Locate the cell with the specified text and output its [X, Y] center coordinate. 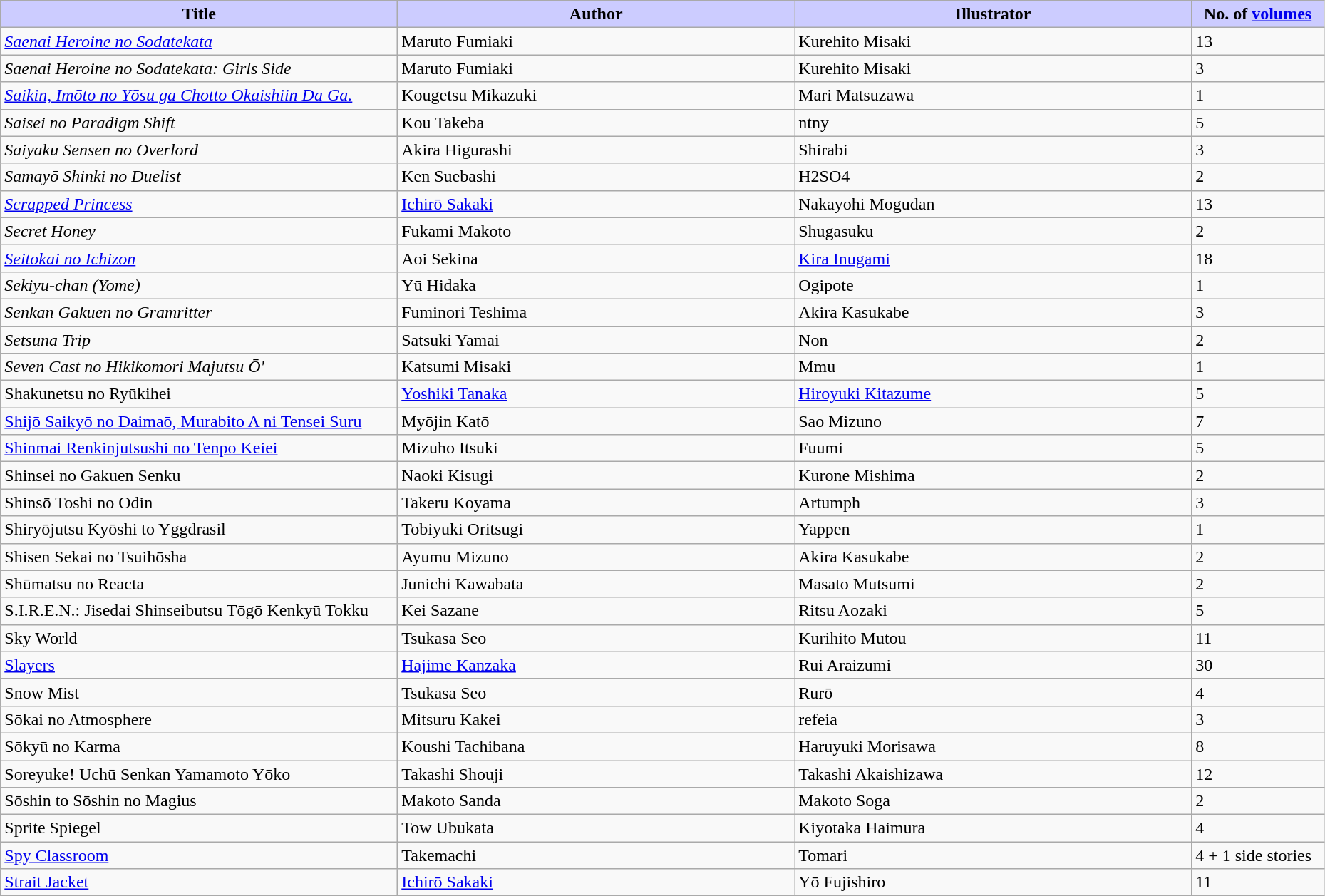
Yoshiki Tanaka [596, 394]
Saenai Heroine no Sodatekata: Girls Side [200, 68]
Sōkyū no Karma [200, 746]
Samayō Shinki no Duelist [200, 177]
Shinsō Toshi no Odin [200, 503]
Senkan Gakuen no Gramritter [200, 312]
Mari Matsuzawa [994, 96]
Title [200, 14]
Ayumu Mizuno [596, 557]
Mitsuru Kakei [596, 719]
Sekiyu-chan (Yome) [200, 285]
Kiyotaka Haimura [994, 828]
Akira Higurashi [596, 150]
Haruyuki Morisawa [994, 746]
Tobiyuki Oritsugi [596, 530]
Artumph [994, 503]
Tomari [994, 855]
Saikin, Imōto no Yōsu ga Chotto Okaishiin Da Ga. [200, 96]
7 [1258, 421]
Mmu [994, 367]
Fuumi [994, 448]
Ritsu Aozaki [994, 611]
Slayers [200, 665]
Saenai Heroine no Sodatekata [200, 41]
Saiyaku Sensen no Overlord [200, 150]
Yappen [994, 530]
Hajime Kanzaka [596, 665]
Yū Hidaka [596, 285]
Shūmatsu no Reacta [200, 584]
Spy Classroom [200, 855]
Katsumi Misaki [596, 367]
Strait Jacket [200, 882]
18 [1258, 258]
Aoi Sekina [596, 258]
30 [1258, 665]
Koushi Tachibana [596, 746]
Saisei no Paradigm Shift [200, 123]
Illustrator [994, 14]
Naoki Kisugi [596, 475]
Snow Mist [200, 692]
Takeru Koyama [596, 503]
Makoto Soga [994, 801]
Rui Araizumi [994, 665]
Kurihito Mutou [994, 638]
Mizuho Itsuki [596, 448]
Kei Sazane [596, 611]
Secret Honey [200, 231]
No. of volumes [1258, 14]
Author [596, 14]
Shinmai Renkinjutsushi no Tenpo Keiei [200, 448]
8 [1258, 746]
Kira Inugami [994, 258]
Makoto Sanda [596, 801]
Yō Fujishiro [994, 882]
Hiroyuki Kitazume [994, 394]
Seitokai no Ichizon [200, 258]
4 + 1 side stories [1258, 855]
Kougetsu Mikazuki [596, 96]
Myōjin Katō [596, 421]
Seven Cast no Hikikomori Majutsu Ō' [200, 367]
Sprite Spiegel [200, 828]
Tow Ubukata [596, 828]
Nakayohi Mogudan [994, 204]
Takashi Akaishizawa [994, 773]
ntny [994, 123]
refeia [994, 719]
Junichi Kawabata [596, 584]
Soreyuke! Uchū Senkan Yamamoto Yōko [200, 773]
Shijō Saikyō no Daimaō, Murabito A ni Tensei Suru [200, 421]
Shugasuku [994, 231]
Masato Mutsumi [994, 584]
Satsuki Yamai [596, 340]
H2SO4 [994, 177]
Sōkai no Atmosphere [200, 719]
Takashi Shouji [596, 773]
Setsuna Trip [200, 340]
Sky World [200, 638]
Ken Suebashi [596, 177]
Sōshin to Sōshin no Magius [200, 801]
Ogipote [994, 285]
Shirabi [994, 150]
Takemachi [596, 855]
Shisen Sekai no Tsuihōsha [200, 557]
Scrapped Princess [200, 204]
12 [1258, 773]
Rurō [994, 692]
Fukami Makoto [596, 231]
Shakunetsu no Ryūkihei [200, 394]
Kurone Mishima [994, 475]
S.I.R.E.N.: Jisedai Shinseibutsu Tōgō Kenkyū Tokku [200, 611]
Non [994, 340]
Shiryōjutsu Kyōshi to Yggdrasil [200, 530]
Kou Takeba [596, 123]
Fuminori Teshima [596, 312]
Sao Mizuno [994, 421]
Shinsei no Gakuen Senku [200, 475]
